Detect which cell encompasses the target text, then output its [x, y] center coordinate. 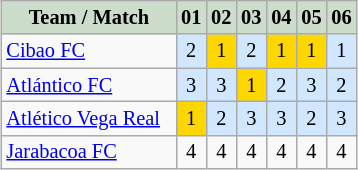
Jarabacoa FC [90, 152]
06 [341, 17]
Atlético Vega Real [90, 118]
04 [281, 17]
03 [251, 17]
Cibao FC [90, 51]
Team / Match [90, 17]
05 [311, 17]
Atlántico FC [90, 85]
02 [221, 17]
01 [191, 17]
